Search for the cell housing the specified text and yield its (x, y) center coordinate. 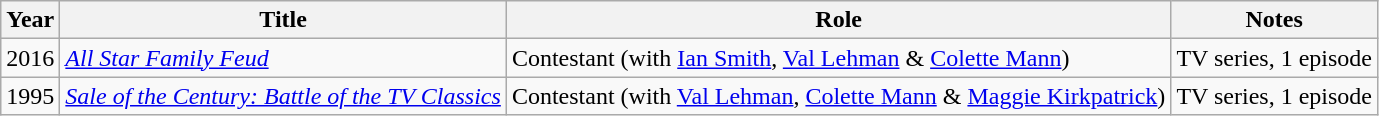
2016 (30, 58)
Year (30, 20)
Notes (1274, 20)
Contestant (with Ian Smith, Val Lehman & Colette Mann) (838, 58)
1995 (30, 96)
Sale of the Century: Battle of the TV Classics (284, 96)
Title (284, 20)
Contestant (with Val Lehman, Colette Mann & Maggie Kirkpatrick) (838, 96)
All Star Family Feud (284, 58)
Role (838, 20)
